Detect which cell encompasses the target text, then output its (X, Y) center coordinate. 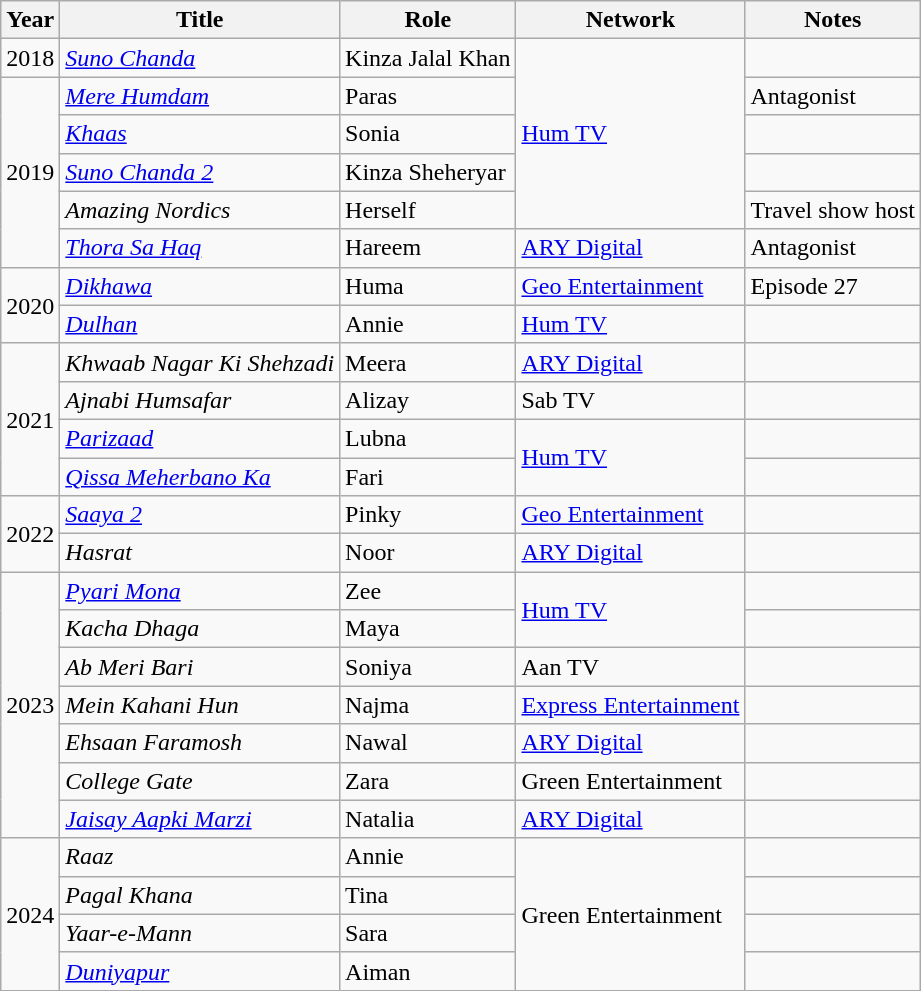
Saaya 2 (200, 515)
Mein Kahani Hun (200, 705)
Hareem (428, 248)
Khaas (200, 134)
Najma (428, 705)
Dikhawa (200, 286)
Year (30, 20)
Duniyapur (200, 971)
Tina (428, 895)
2020 (30, 305)
Lubna (428, 438)
Sonia (428, 134)
Zara (428, 781)
2018 (30, 58)
College Gate (200, 781)
Suno Chanda 2 (200, 172)
Meera (428, 362)
Kinza Jalal Khan (428, 58)
Noor (428, 553)
Ajnabi Humsafar (200, 400)
2023 (30, 705)
Pyari Mona (200, 591)
2024 (30, 914)
Alizay (428, 400)
Pagal Khana (200, 895)
Mere Humdam (200, 96)
Fari (428, 477)
2022 (30, 534)
Natalia (428, 819)
Hasrat (200, 553)
Paras (428, 96)
Maya (428, 629)
Nawal (428, 743)
Qissa Meherbano Ka (200, 477)
2019 (30, 172)
Yaar-e-Mann (200, 933)
Express Entertainment (630, 705)
Zee (428, 591)
Role (428, 20)
Pinky (428, 515)
Herself (428, 210)
Notes (833, 20)
Aiman (428, 971)
Dulhan (200, 324)
Kinza Sheheryar (428, 172)
Raaz (200, 857)
Khwaab Nagar Ki Shehzadi (200, 362)
Jaisay Aapki Marzi (200, 819)
Travel show host (833, 210)
Title (200, 20)
Aan TV (630, 667)
Ehsaan Faramosh (200, 743)
Amazing Nordics (200, 210)
2021 (30, 419)
Sab TV (630, 400)
Kacha Dhaga (200, 629)
Parizaad (200, 438)
Huma (428, 286)
Suno Chanda (200, 58)
Ab Meri Bari (200, 667)
Thora Sa Haq (200, 248)
Soniya (428, 667)
Episode 27 (833, 286)
Network (630, 20)
Sara (428, 933)
